Search for the cell housing the specified text and yield its [x, y] center coordinate. 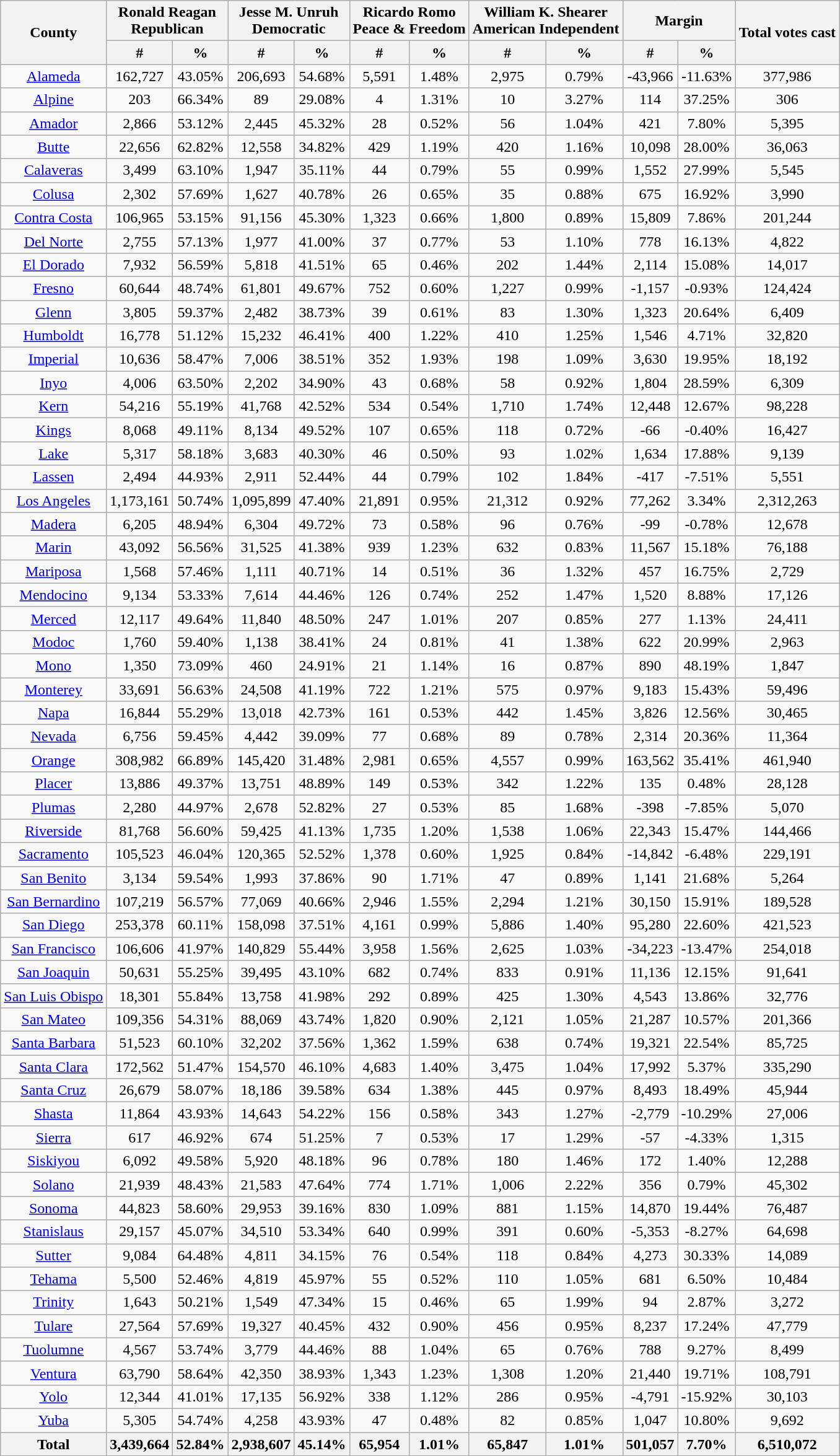
5,818 [261, 265]
35.11% [322, 170]
2,314 [650, 737]
286 [507, 1397]
Alameda [53, 76]
17,126 [787, 595]
1.48% [440, 76]
3,630 [650, 359]
43.10% [322, 972]
Inyo [53, 383]
51,523 [140, 1043]
50.74% [201, 501]
1,138 [261, 642]
52.82% [322, 807]
38.41% [322, 642]
Humboldt [53, 336]
2,482 [261, 312]
55.44% [322, 949]
William K. ShearerAmerican Independent [546, 21]
31.48% [322, 760]
San Benito [53, 878]
-66 [650, 430]
41.97% [201, 949]
21,939 [140, 1185]
42,350 [261, 1373]
59.54% [201, 878]
1,925 [507, 854]
58.60% [201, 1208]
3,134 [140, 878]
57.13% [201, 241]
5,886 [507, 925]
58.18% [201, 454]
15.43% [706, 690]
9,134 [140, 595]
56.56% [201, 548]
Placer [53, 784]
Contra Costa [53, 217]
9,183 [650, 690]
12.67% [706, 406]
60.10% [201, 1043]
833 [507, 972]
1,627 [261, 194]
38.93% [322, 1373]
4,442 [261, 737]
3,990 [787, 194]
2,866 [140, 123]
30,103 [787, 1397]
-417 [650, 477]
-5,353 [650, 1232]
Margin [679, 21]
-1,157 [650, 288]
17 [507, 1138]
18.49% [706, 1090]
Merced [53, 618]
10.80% [706, 1420]
-0.40% [706, 430]
9,084 [140, 1255]
Sacramento [53, 854]
1,378 [379, 854]
162,727 [140, 76]
Solano [53, 1185]
1,141 [650, 878]
145,420 [261, 760]
44.97% [201, 807]
11,364 [787, 737]
0.61% [440, 312]
58 [507, 383]
4,543 [650, 996]
114 [650, 100]
110 [507, 1279]
12,678 [787, 524]
40.78% [322, 194]
1.14% [440, 665]
1.55% [440, 901]
2,625 [507, 949]
55.19% [201, 406]
1.93% [440, 359]
1,095,899 [261, 501]
30.33% [706, 1255]
48.43% [201, 1185]
1.68% [584, 807]
41.19% [322, 690]
65,954 [379, 1444]
4,822 [787, 241]
5,551 [787, 477]
53.33% [201, 595]
12,117 [140, 618]
203 [140, 100]
1,362 [379, 1043]
158,098 [261, 925]
622 [650, 642]
66.34% [201, 100]
15.18% [706, 548]
46 [379, 454]
3,499 [140, 170]
48.74% [201, 288]
13,751 [261, 784]
Yuba [53, 1420]
292 [379, 996]
5,920 [261, 1161]
106,965 [140, 217]
41 [507, 642]
12.15% [706, 972]
37 [379, 241]
13.86% [706, 996]
247 [379, 618]
63,790 [140, 1373]
0.88% [584, 194]
29.08% [322, 100]
460 [261, 665]
1,568 [140, 571]
172 [650, 1161]
9,139 [787, 454]
7,614 [261, 595]
0.50% [440, 454]
120,365 [261, 854]
42.73% [322, 713]
32,202 [261, 1043]
Santa Cruz [53, 1090]
2,494 [140, 477]
21 [379, 665]
55.84% [201, 996]
206,693 [261, 76]
2.87% [706, 1302]
53.15% [201, 217]
1,350 [140, 665]
77,262 [650, 501]
421 [650, 123]
675 [650, 194]
1.13% [706, 618]
34,510 [261, 1232]
-398 [650, 807]
3,683 [261, 454]
4,819 [261, 1279]
617 [140, 1138]
6,205 [140, 524]
7.80% [706, 123]
30,465 [787, 713]
156 [379, 1114]
36 [507, 571]
93 [507, 454]
102 [507, 477]
Ventura [53, 1373]
Tulare [53, 1326]
39,495 [261, 972]
81,768 [140, 831]
44.93% [201, 477]
46.92% [201, 1138]
1,227 [507, 288]
-4.33% [706, 1138]
54.22% [322, 1114]
16.92% [706, 194]
6,409 [787, 312]
43 [379, 383]
56.59% [201, 265]
15,809 [650, 217]
45.97% [322, 1279]
33,691 [140, 690]
46.41% [322, 336]
1.56% [440, 949]
-34,223 [650, 949]
1.03% [584, 949]
1.19% [440, 147]
45.14% [322, 1444]
10,484 [787, 1279]
830 [379, 1208]
6,304 [261, 524]
64.48% [201, 1255]
3.34% [706, 501]
11,840 [261, 618]
16,844 [140, 713]
674 [261, 1138]
16,427 [787, 430]
49.11% [201, 430]
40.71% [322, 571]
3,272 [787, 1302]
-0.93% [706, 288]
Fresno [53, 288]
0.77% [440, 241]
1.59% [440, 1043]
-6.48% [706, 854]
37.51% [322, 925]
1,643 [140, 1302]
11,567 [650, 548]
88 [379, 1349]
85 [507, 807]
43.05% [201, 76]
0.87% [584, 665]
0.51% [440, 571]
252 [507, 595]
201,366 [787, 1019]
Total votes cast [787, 32]
20.99% [706, 642]
Colusa [53, 194]
161 [379, 713]
2.22% [584, 1185]
778 [650, 241]
8,493 [650, 1090]
45.32% [322, 123]
24,508 [261, 690]
48.19% [706, 665]
82 [507, 1420]
Sutter [53, 1255]
5.37% [706, 1066]
48.18% [322, 1161]
5,264 [787, 878]
2,911 [261, 477]
229,191 [787, 854]
43.74% [322, 1019]
1,538 [507, 831]
2,121 [507, 1019]
13,758 [261, 996]
456 [507, 1326]
52.84% [201, 1444]
Napa [53, 713]
Calaveras [53, 170]
2,114 [650, 265]
91,641 [787, 972]
1,308 [507, 1373]
45,944 [787, 1090]
0.81% [440, 642]
Plumas [53, 807]
501,057 [650, 1444]
52.46% [201, 1279]
56.92% [322, 1397]
53.74% [201, 1349]
Ronald ReaganRepublican [167, 21]
45.07% [201, 1232]
Ricardo RomoPeace & Freedom [409, 21]
San Diego [53, 925]
1.12% [440, 1397]
-2,779 [650, 1114]
0.91% [584, 972]
12,558 [261, 147]
391 [507, 1232]
22.54% [706, 1043]
144,466 [787, 831]
638 [507, 1043]
8.88% [706, 595]
2,445 [261, 123]
47.40% [322, 501]
14,017 [787, 265]
0.83% [584, 548]
1,546 [650, 336]
201,244 [787, 217]
308,982 [140, 760]
32,776 [787, 996]
90 [379, 878]
Stanislaus [53, 1232]
5,545 [787, 170]
35 [507, 194]
774 [379, 1185]
7,006 [261, 359]
277 [650, 618]
27,006 [787, 1114]
306 [787, 100]
5,591 [379, 76]
172,562 [140, 1066]
41.51% [322, 265]
55.25% [201, 972]
98,228 [787, 406]
3,475 [507, 1066]
1,111 [261, 571]
16 [507, 665]
7.86% [706, 217]
-7.85% [706, 807]
3,826 [650, 713]
1,315 [787, 1138]
-43,966 [650, 76]
634 [379, 1090]
65,847 [507, 1444]
254,018 [787, 949]
-8.27% [706, 1232]
338 [379, 1397]
54.31% [201, 1019]
140,829 [261, 949]
4,006 [140, 383]
50.21% [201, 1302]
Amador [53, 123]
11,136 [650, 972]
9.27% [706, 1349]
17,992 [650, 1066]
56 [507, 123]
Lassen [53, 477]
2,294 [507, 901]
4,811 [261, 1255]
1.46% [584, 1161]
Kings [53, 430]
94 [650, 1302]
4,273 [650, 1255]
54.74% [201, 1420]
54,216 [140, 406]
15,232 [261, 336]
76 [379, 1255]
107,219 [140, 901]
7.70% [706, 1444]
8,237 [650, 1326]
29,157 [140, 1232]
1,947 [261, 170]
Trinity [53, 1302]
13,886 [140, 784]
1.47% [584, 595]
26,679 [140, 1090]
57.46% [201, 571]
63.10% [201, 170]
14 [379, 571]
198 [507, 359]
1,820 [379, 1019]
48.89% [322, 784]
1.29% [584, 1138]
Tuolumne [53, 1349]
432 [379, 1326]
53.34% [322, 1232]
52.44% [322, 477]
22.60% [706, 925]
5,395 [787, 123]
41.00% [322, 241]
60.11% [201, 925]
Santa Barbara [53, 1043]
7 [379, 1138]
60,644 [140, 288]
49.37% [201, 784]
17.88% [706, 454]
421,523 [787, 925]
11,864 [140, 1114]
20.36% [706, 737]
1.15% [584, 1208]
21,287 [650, 1019]
1,520 [650, 595]
10,098 [650, 147]
50,631 [140, 972]
37.25% [706, 100]
34.90% [322, 383]
88,069 [261, 1019]
149 [379, 784]
3,805 [140, 312]
59.37% [201, 312]
4,567 [140, 1349]
1.02% [584, 454]
18,301 [140, 996]
3.27% [584, 100]
58.07% [201, 1090]
Madera [53, 524]
180 [507, 1161]
Modoc [53, 642]
27,564 [140, 1326]
163,562 [650, 760]
890 [650, 665]
47.64% [322, 1185]
3,779 [261, 1349]
12,344 [140, 1397]
73.09% [201, 665]
77,069 [261, 901]
76,188 [787, 548]
34.15% [322, 1255]
49.58% [201, 1161]
38.51% [322, 359]
43,092 [140, 548]
107 [379, 430]
36,063 [787, 147]
Nevada [53, 737]
1.32% [584, 571]
5,305 [140, 1420]
14,089 [787, 1255]
30,150 [650, 901]
445 [507, 1090]
54.68% [322, 76]
16.13% [706, 241]
752 [379, 288]
42.52% [322, 406]
39.16% [322, 1208]
32,820 [787, 336]
Lake [53, 454]
4 [379, 100]
28,128 [787, 784]
35.41% [706, 760]
2,975 [507, 76]
Marin [53, 548]
12,448 [650, 406]
61,801 [261, 288]
27 [379, 807]
40.30% [322, 454]
189,528 [787, 901]
17.24% [706, 1326]
49.52% [322, 430]
126 [379, 595]
95,280 [650, 925]
19,321 [650, 1043]
44,823 [140, 1208]
682 [379, 972]
881 [507, 1208]
Riverside [53, 831]
Shasta [53, 1114]
39.58% [322, 1090]
45,302 [787, 1185]
1,343 [379, 1373]
1,634 [650, 454]
16,778 [140, 336]
19.44% [706, 1208]
15.08% [706, 265]
21,440 [650, 1373]
202 [507, 265]
21,583 [261, 1185]
39 [379, 312]
135 [650, 784]
Yolo [53, 1397]
64,698 [787, 1232]
49.64% [201, 618]
Tehama [53, 1279]
Santa Clara [53, 1066]
22,656 [140, 147]
59.40% [201, 642]
41,768 [261, 406]
Mariposa [53, 571]
342 [507, 784]
722 [379, 690]
-57 [650, 1138]
24,411 [787, 618]
40.45% [322, 1326]
51.47% [201, 1066]
52.52% [322, 854]
76,487 [787, 1208]
6,510,072 [787, 1444]
2,312,263 [787, 501]
4,683 [379, 1066]
46.10% [322, 1066]
83 [507, 312]
6,309 [787, 383]
El Dorado [53, 265]
632 [507, 548]
13,018 [261, 713]
14,643 [261, 1114]
2,938,607 [261, 1444]
15.47% [706, 831]
3,439,664 [140, 1444]
1,760 [140, 642]
16.75% [706, 571]
9,692 [787, 1420]
1,993 [261, 878]
24.91% [322, 665]
48.50% [322, 618]
Total [53, 1444]
53 [507, 241]
15 [379, 1302]
49.67% [322, 288]
1,977 [261, 241]
19.71% [706, 1373]
47,779 [787, 1326]
2,302 [140, 194]
2,678 [261, 807]
7,932 [140, 265]
18,186 [261, 1090]
41.38% [322, 548]
48.94% [201, 524]
1,173,161 [140, 501]
1,735 [379, 831]
46.04% [201, 854]
8,499 [787, 1349]
34.82% [322, 147]
-13.47% [706, 949]
420 [507, 147]
59.45% [201, 737]
4.71% [706, 336]
356 [650, 1185]
Sierra [53, 1138]
4,161 [379, 925]
207 [507, 618]
8,134 [261, 430]
-11.63% [706, 76]
28.59% [706, 383]
14,870 [650, 1208]
343 [507, 1114]
377,986 [787, 76]
154,570 [261, 1066]
45.30% [322, 217]
21.68% [706, 878]
0.66% [440, 217]
-15.92% [706, 1397]
56.60% [201, 831]
1,549 [261, 1302]
37.86% [322, 878]
Alpine [53, 100]
47.34% [322, 1302]
41.98% [322, 996]
8,068 [140, 430]
1.31% [440, 100]
Monterey [53, 690]
51.12% [201, 336]
681 [650, 1279]
27.99% [706, 170]
410 [507, 336]
1.45% [584, 713]
-10.29% [706, 1114]
22,343 [650, 831]
12,288 [787, 1161]
41.13% [322, 831]
Mono [53, 665]
County [53, 32]
39.09% [322, 737]
66.89% [201, 760]
2,963 [787, 642]
425 [507, 996]
1.84% [584, 477]
1.06% [584, 831]
Glenn [53, 312]
Imperial [53, 359]
Kern [53, 406]
3,958 [379, 949]
2,946 [379, 901]
575 [507, 690]
59,425 [261, 831]
San Bernardino [53, 901]
788 [650, 1349]
2,729 [787, 571]
San Joaquin [53, 972]
73 [379, 524]
21,312 [507, 501]
91,156 [261, 217]
429 [379, 147]
Sonoma [53, 1208]
19.95% [706, 359]
San Luis Obispo [53, 996]
18,192 [787, 359]
10 [507, 100]
124,424 [787, 288]
1,847 [787, 665]
49.72% [322, 524]
1,804 [650, 383]
-99 [650, 524]
Mendocino [53, 595]
1.25% [584, 336]
1.27% [584, 1114]
1.10% [584, 241]
40.66% [322, 901]
Jesse M. UnruhDemocratic [289, 21]
6,092 [140, 1161]
6,756 [140, 737]
352 [379, 359]
63.50% [201, 383]
24 [379, 642]
26 [379, 194]
Orange [53, 760]
-0.78% [706, 524]
457 [650, 571]
21,891 [379, 501]
41.01% [201, 1397]
2,755 [140, 241]
-7.51% [706, 477]
77 [379, 737]
461,940 [787, 760]
58.47% [201, 359]
106,606 [140, 949]
17,135 [261, 1397]
6.50% [706, 1279]
59,496 [787, 690]
-14,842 [650, 854]
15.91% [706, 901]
51.25% [322, 1138]
20.64% [706, 312]
San Mateo [53, 1019]
28.00% [706, 147]
Siskiyou [53, 1161]
12.56% [706, 713]
Del Norte [53, 241]
1,710 [507, 406]
335,290 [787, 1066]
55.29% [201, 713]
109,356 [140, 1019]
58.64% [201, 1373]
5,070 [787, 807]
4,258 [261, 1420]
1,552 [650, 170]
2,280 [140, 807]
939 [379, 548]
1,006 [507, 1185]
37.56% [322, 1043]
534 [379, 406]
1,047 [650, 1420]
2,981 [379, 760]
400 [379, 336]
1,800 [507, 217]
4,557 [507, 760]
85,725 [787, 1043]
-4,791 [650, 1397]
56.63% [201, 690]
53.12% [201, 123]
253,378 [140, 925]
1.44% [584, 265]
19,327 [261, 1326]
1.16% [584, 147]
1.74% [584, 406]
2,202 [261, 383]
105,523 [140, 854]
28 [379, 123]
Los Angeles [53, 501]
38.73% [322, 312]
640 [379, 1232]
0.72% [584, 430]
29,953 [261, 1208]
10,636 [140, 359]
31,525 [261, 548]
5,500 [140, 1279]
56.57% [201, 901]
San Francisco [53, 949]
62.82% [201, 147]
108,791 [787, 1373]
442 [507, 713]
1.99% [584, 1302]
5,317 [140, 454]
10.57% [706, 1019]
Butte [53, 147]
